Capture the cell that displays the provided text and extract its (x, y) central coordinate. 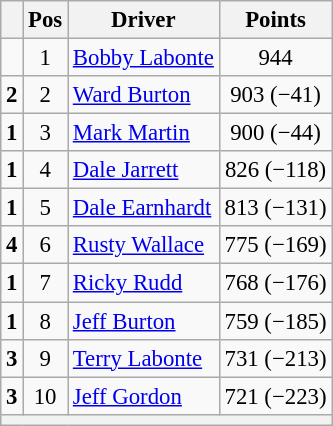
Pos (46, 20)
900 (−44) (276, 133)
Dale Earnhardt (144, 208)
944 (276, 58)
Bobby Labonte (144, 58)
10 (46, 396)
Ward Burton (144, 95)
Dale Jarrett (144, 170)
721 (−223) (276, 396)
Terry Labonte (144, 358)
6 (46, 245)
Points (276, 20)
903 (−41) (276, 95)
8 (46, 321)
759 (−185) (276, 321)
826 (−118) (276, 170)
Rusty Wallace (144, 245)
Driver (144, 20)
Mark Martin (144, 133)
775 (−169) (276, 245)
768 (−176) (276, 283)
813 (−131) (276, 208)
9 (46, 358)
731 (−213) (276, 358)
Jeff Gordon (144, 396)
5 (46, 208)
Jeff Burton (144, 321)
Ricky Rudd (144, 283)
7 (46, 283)
